Return the (X, Y) coordinate for the center point of the cell that contains the specified text.  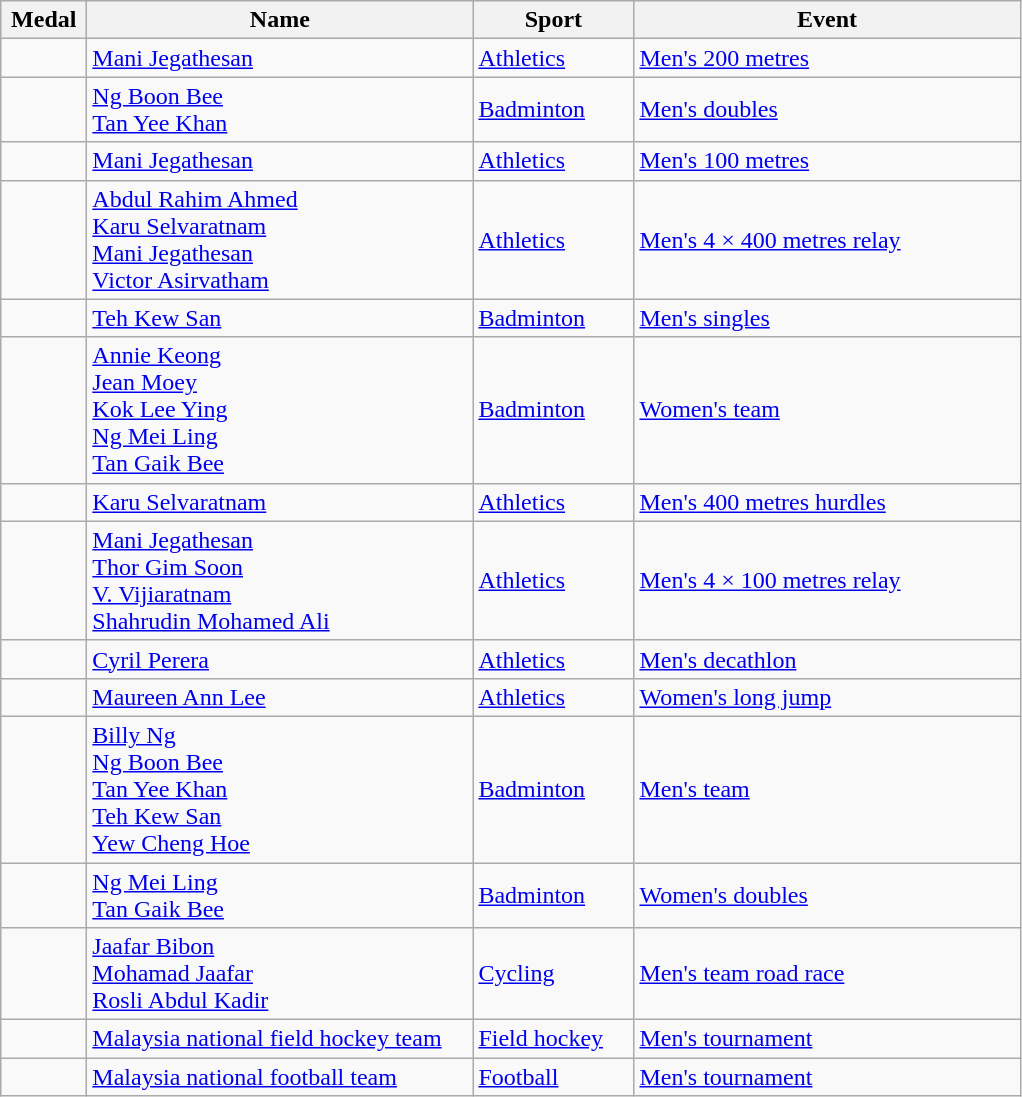
Men's 4 × 100 metres relay (827, 580)
Men's singles (827, 318)
Cycling (554, 974)
Mani JegathesanThor Gim SoonV. VijiaratnamShahrudin Mohamed Ali (280, 580)
Women's doubles (827, 894)
Billy NgNg Boon BeeTan Yee KhanTeh Kew SanYew Cheng Hoe (280, 789)
Men's 200 metres (827, 58)
Karu Selvaratnam (280, 502)
Malaysia national football team (280, 1077)
Sport (554, 20)
Name (280, 20)
Cyril Perera (280, 659)
Medal (44, 20)
Football (554, 1077)
Field hockey (554, 1039)
Women's long jump (827, 697)
Men's team (827, 789)
Men's 4 × 400 metres relay (827, 240)
Ng Boon BeeTan Yee Khan (280, 110)
Men's doubles (827, 110)
Men's team road race (827, 974)
Event (827, 20)
Malaysia national field hockey team (280, 1039)
Annie KeongJean MoeyKok Lee YingNg Mei LingTan Gaik Bee (280, 410)
Men's 400 metres hurdles (827, 502)
Teh Kew San (280, 318)
Maureen Ann Lee (280, 697)
Abdul Rahim AhmedKaru SelvaratnamMani JegathesanVictor Asirvatham (280, 240)
Men's decathlon (827, 659)
Women's team (827, 410)
Ng Mei LingTan Gaik Bee (280, 894)
Jaafar BibonMohamad JaafarRosli Abdul Kadir (280, 974)
Men's 100 metres (827, 161)
